Extract the (X, Y) coordinate from the center of the cell holding the provided text.  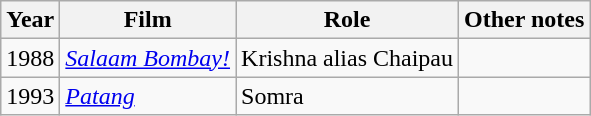
Film (148, 20)
Somra (348, 96)
Other notes (524, 20)
Salaam Bombay! (148, 58)
Year (30, 20)
Krishna alias Chaipau (348, 58)
Patang (148, 96)
1993 (30, 96)
Role (348, 20)
1988 (30, 58)
